Locate the cell with the specified text and output its [x, y] center coordinate. 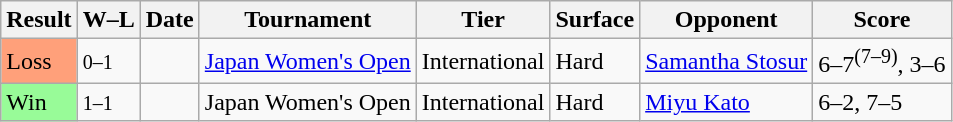
6–7(7–9), 3–6 [882, 62]
Opponent [726, 20]
Result [39, 20]
Score [882, 20]
Samantha Stosur [726, 62]
Win [39, 102]
Loss [39, 62]
Date [170, 20]
Tier [483, 20]
W–L [108, 20]
Tournament [308, 20]
Miyu Kato [726, 102]
6–2, 7–5 [882, 102]
Surface [595, 20]
1–1 [108, 102]
0–1 [108, 62]
